Determine the (X, Y) coordinate at the center of the cell enclosing the given text.  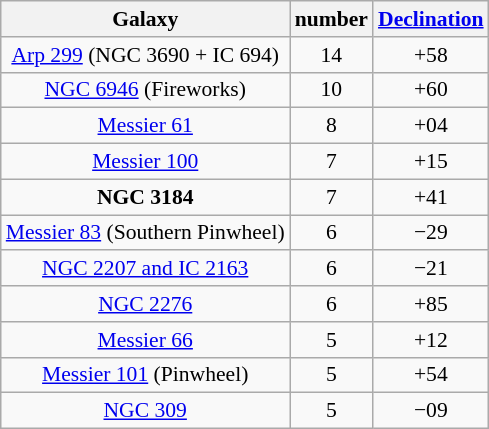
+12 (431, 340)
Galaxy (146, 19)
Messier 83 (Southern Pinwheel) (146, 233)
+15 (431, 162)
+58 (431, 55)
+41 (431, 197)
Messier 61 (146, 126)
NGC 6946 (Fireworks) (146, 90)
+60 (431, 90)
−29 (431, 233)
number (332, 19)
NGC 3184 (146, 197)
Messier 101 (Pinwheel) (146, 375)
8 (332, 126)
14 (332, 55)
NGC 2276 (146, 304)
Declination (431, 19)
+54 (431, 375)
+85 (431, 304)
Messier 100 (146, 162)
NGC 309 (146, 411)
NGC 2207 and IC 2163 (146, 269)
−21 (431, 269)
−09 (431, 411)
Arp 299 (NGC 3690 + IC 694) (146, 55)
10 (332, 90)
+04 (431, 126)
Messier 66 (146, 340)
